Provide the (X, Y) coordinate of the cell's center where the given text is located.  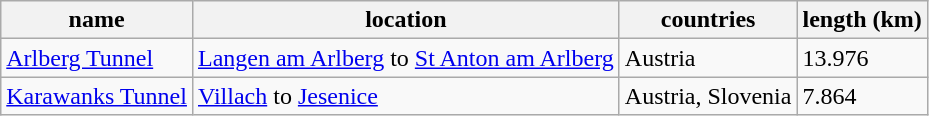
Arlberg Tunnel (97, 58)
Austria (708, 58)
Villach to Jesenice (406, 96)
name (97, 20)
countries (708, 20)
Austria, Slovenia (708, 96)
7.864 (862, 96)
location (406, 20)
length (km) (862, 20)
Langen am Arlberg to St Anton am Arlberg (406, 58)
13.976 (862, 58)
Karawanks Tunnel (97, 96)
